Detect which cell encompasses the target text, then output its (X, Y) center coordinate. 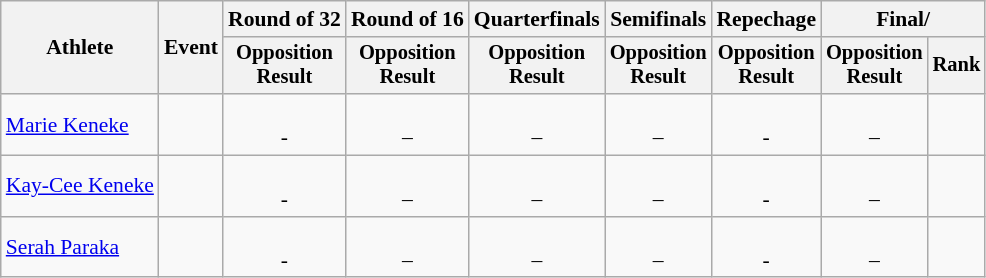
Quarterfinals (537, 19)
Serah Paraka (80, 248)
Kay-Cee Keneke (80, 186)
Repechage (766, 19)
Marie Keneke (80, 124)
Event (191, 48)
Semifinals (658, 19)
Round of 32 (284, 19)
Final/ (903, 19)
Round of 16 (408, 19)
Athlete (80, 48)
Rank (957, 66)
